From the cell containing the given text, extract its center point as (X, Y) coordinate. 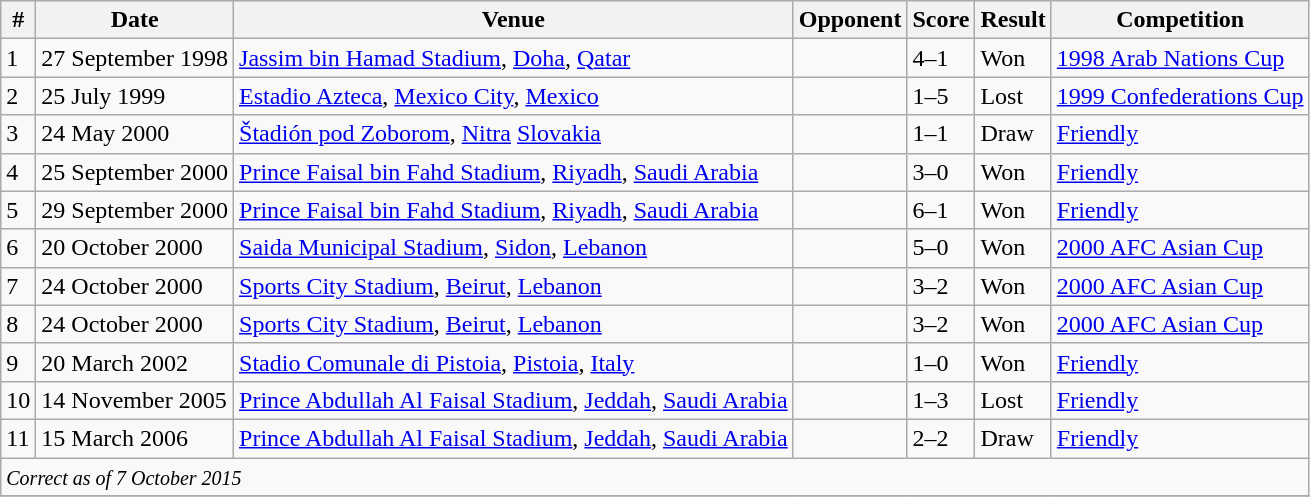
3 (18, 134)
6 (18, 248)
5 (18, 210)
Score (941, 20)
1–0 (941, 362)
1998 Arab Nations Cup (1180, 58)
Jassim bin Hamad Stadium, Doha, Qatar (514, 58)
4–1 (941, 58)
1–5 (941, 96)
6–1 (941, 210)
20 October 2000 (135, 248)
Result (1013, 20)
Saida Municipal Stadium, Sidon, Lebanon (514, 248)
Date (135, 20)
15 March 2006 (135, 438)
5–0 (941, 248)
Opponent (850, 20)
1 (18, 58)
24 May 2000 (135, 134)
1–3 (941, 400)
25 September 2000 (135, 172)
27 September 1998 (135, 58)
25 July 1999 (135, 96)
Štadión pod Zoborom, Nitra Slovakia (514, 134)
Competition (1180, 20)
14 November 2005 (135, 400)
8 (18, 324)
11 (18, 438)
2 (18, 96)
Estadio Azteca, Mexico City, Mexico (514, 96)
1999 Confederations Cup (1180, 96)
20 March 2002 (135, 362)
4 (18, 172)
1–1 (941, 134)
2–2 (941, 438)
29 September 2000 (135, 210)
# (18, 20)
Venue (514, 20)
10 (18, 400)
9 (18, 362)
3–0 (941, 172)
7 (18, 286)
Correct as of 7 October 2015 (655, 477)
Stadio Comunale di Pistoia, Pistoia, Italy (514, 362)
